Return (x, y) of the center of cell containing provided text 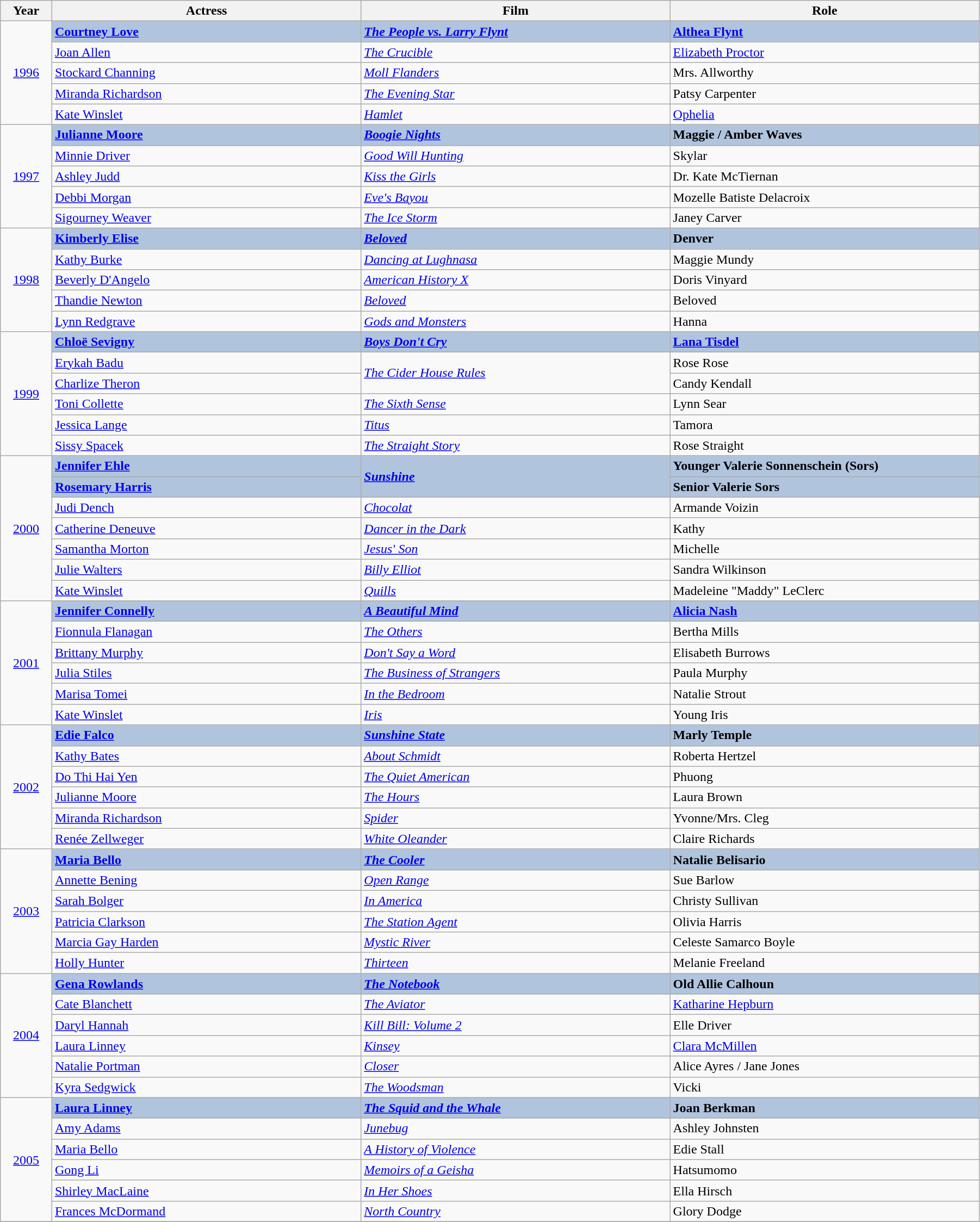
Roberta Hertzel (824, 756)
Maggie Mundy (824, 259)
The Sixth Sense (516, 404)
The Station Agent (516, 922)
Open Range (516, 880)
Tamora (824, 425)
In America (516, 901)
The Aviator (516, 1004)
Patricia Clarkson (206, 922)
Do Thi Hai Yen (206, 777)
Natalie Portman (206, 1066)
Sue Barlow (824, 880)
Ella Hirsch (824, 1190)
Debbi Morgan (206, 197)
Kyra Sedgwick (206, 1087)
Moll Flanders (516, 73)
Role (824, 11)
Patsy Carpenter (824, 94)
About Schmidt (516, 756)
Hanna (824, 321)
A History of Violence (516, 1149)
2003 (26, 911)
Gong Li (206, 1170)
Sandra Wilkinson (824, 569)
Billy Elliot (516, 569)
Christy Sullivan (824, 901)
Chocolat (516, 507)
The Crucible (516, 52)
Eve's Bayou (516, 197)
Chloë Sevigny (206, 342)
2002 (26, 787)
Old Allie Calhoun (824, 984)
Paula Murphy (824, 673)
Lana Tisdel (824, 342)
Iris (516, 715)
Boogie Nights (516, 135)
Minnie Driver (206, 156)
Edie Stall (824, 1149)
Kathy (824, 528)
Samantha Morton (206, 549)
American History X (516, 280)
Senior Valerie Sors (824, 487)
White Oleander (516, 839)
Young Iris (824, 715)
A Beautiful Mind (516, 611)
Sissy Spacek (206, 445)
The Business of Strangers (516, 673)
Armande Voizin (824, 507)
Jennifer Connelly (206, 611)
Sigourney Weaver (206, 218)
Holly Hunter (206, 963)
Daryl Hannah (206, 1025)
Boys Don't Cry (516, 342)
Closer (516, 1066)
Phuong (824, 777)
Erykah Badu (206, 363)
The Woodsman (516, 1087)
Beverly D'Angelo (206, 280)
Natalie Strout (824, 694)
Lynn Redgrave (206, 321)
Natalie Belisario (824, 859)
Edie Falco (206, 735)
In the Bedroom (516, 694)
Skylar (824, 156)
Kathy Burke (206, 259)
Doris Vinyard (824, 280)
The Evening Star (516, 94)
Dancer in the Dark (516, 528)
The Squid and the Whale (516, 1108)
Toni Collette (206, 404)
Actress (206, 11)
The Cooler (516, 859)
Good Will Hunting (516, 156)
Sarah Bolger (206, 901)
1998 (26, 280)
Don't Say a Word (516, 653)
Kiss the Girls (516, 176)
Denver (824, 238)
Marly Temple (824, 735)
Fionnula Flanagan (206, 632)
2004 (26, 1035)
The Cider House Rules (516, 373)
Michelle (824, 549)
Thirteen (516, 963)
Amy Adams (206, 1128)
Joan Berkman (824, 1108)
Quills (516, 590)
Kill Bill: Volume 2 (516, 1025)
Julia Stiles (206, 673)
Joan Allen (206, 52)
1997 (26, 176)
Junebug (516, 1128)
2001 (26, 663)
2000 (26, 528)
Olivia Harris (824, 922)
Althea Flynt (824, 32)
Elisabeth Burrows (824, 653)
Stockard Channing (206, 73)
Celeste Samarco Boyle (824, 942)
Ophelia (824, 114)
Rose Rose (824, 363)
2005 (26, 1159)
Titus (516, 425)
The Notebook (516, 984)
Hamlet (516, 114)
Julie Walters (206, 569)
North Country (516, 1211)
Shirley MacLaine (206, 1190)
Frances McDormand (206, 1211)
Ashley Johnsten (824, 1128)
Dancing at Lughnasa (516, 259)
Alicia Nash (824, 611)
The Others (516, 632)
The People vs. Larry Flynt (516, 32)
Sunshine State (516, 735)
Lynn Sear (824, 404)
Sunshine (516, 476)
Yvonne/Mrs. Cleg (824, 818)
Kathy Bates (206, 756)
Dr. Kate McTiernan (824, 176)
Janey Carver (824, 218)
Judi Dench (206, 507)
Jennifer Ehle (206, 466)
Younger Valerie Sonnenschein (Sors) (824, 466)
Maggie / Amber Waves (824, 135)
Mozelle Batiste Delacroix (824, 197)
Alice Ayres / Jane Jones (824, 1066)
Marisa Tomei (206, 694)
Ashley Judd (206, 176)
Thandie Newton (206, 301)
Melanie Freeland (824, 963)
1996 (26, 73)
Renée Zellweger (206, 839)
Rose Straight (824, 445)
Clara McMillen (824, 1046)
Candy Kendall (824, 383)
Gena Rowlands (206, 984)
The Quiet American (516, 777)
Courtney Love (206, 32)
Spider (516, 818)
Memoirs of a Geisha (516, 1170)
Film (516, 11)
Kimberly Elise (206, 238)
Elle Driver (824, 1025)
In Her Shoes (516, 1190)
Laura Brown (824, 797)
Hatsumomo (824, 1170)
Annette Bening (206, 880)
The Straight Story (516, 445)
The Ice Storm (516, 218)
Catherine Deneuve (206, 528)
Vicki (824, 1087)
Glory Dodge (824, 1211)
Jessica Lange (206, 425)
Katharine Hepburn (824, 1004)
Rosemary Harris (206, 487)
Claire Richards (824, 839)
Elizabeth Proctor (824, 52)
Jesus' Son (516, 549)
Marcia Gay Harden (206, 942)
1999 (26, 394)
Kinsey (516, 1046)
Bertha Mills (824, 632)
Brittany Murphy (206, 653)
Charlize Theron (206, 383)
Madeleine "Maddy" LeClerc (824, 590)
Year (26, 11)
Mrs. Allworthy (824, 73)
The Hours (516, 797)
Mystic River (516, 942)
Gods and Monsters (516, 321)
Cate Blanchett (206, 1004)
